Determine the (x, y) coordinate at the center of the cell enclosing the given text.  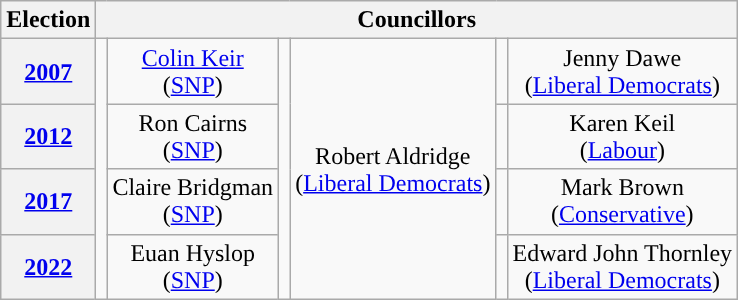
Election (48, 20)
Claire Bridgman(SNP) (193, 202)
2012 (48, 136)
Edward John Thornley(Liberal Democrats) (622, 266)
Jenny Dawe(Liberal Democrats) (622, 72)
Councillors (417, 20)
Mark Brown(Conservative) (622, 202)
Euan Hyslop(SNP) (193, 266)
Ron Cairns(SNP) (193, 136)
2007 (48, 72)
Colin Keir(SNP) (193, 72)
2022 (48, 266)
Karen Keil(Labour) (622, 136)
2017 (48, 202)
Robert Aldridge(Liberal Democrats) (393, 169)
